Search for the cell housing the specified text and yield its (X, Y) center coordinate. 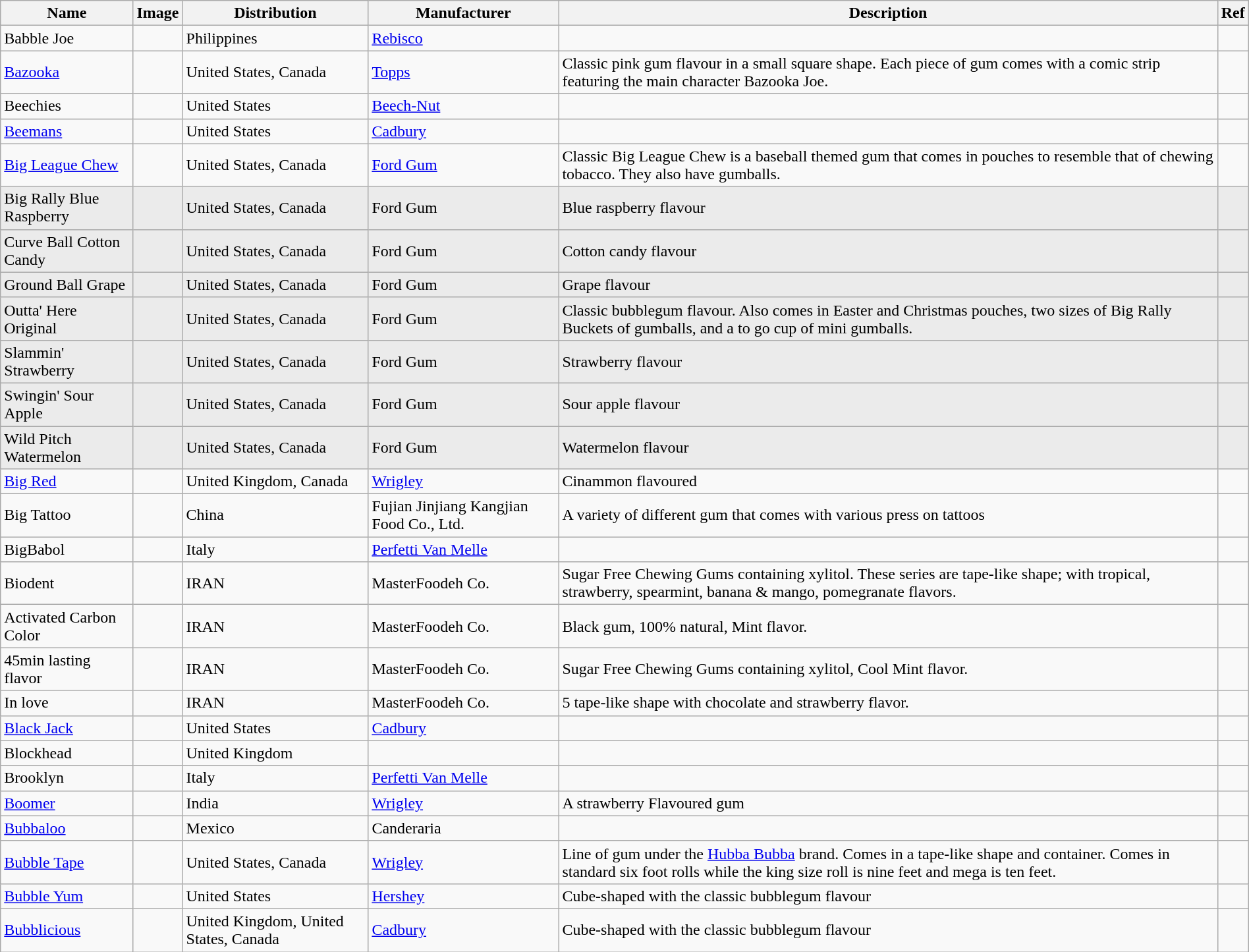
Curve Ball Cotton Candy (67, 250)
Big League Chew (67, 165)
Canderaria (464, 828)
Bubble Tape (67, 862)
Activated Carbon Color (67, 626)
Big Red (67, 482)
5 tape-like shape with chocolate and strawberry flavor. (888, 703)
Big Tattoo (67, 515)
A strawberry Flavoured gum (888, 803)
45min lasting flavor (67, 669)
Sugar Free Chewing Gums containing xylitol, Cool Mint flavor. (888, 669)
Distribution (275, 13)
Slammin' Strawberry (67, 361)
Swingin' Sour Apple (67, 405)
Wild Pitch Watermelon (67, 447)
Black gum, 100% natural, Mint flavor. (888, 626)
Babble Joe (67, 38)
BigBabol (67, 549)
Blue raspberry flavour (888, 208)
Brooklyn (67, 778)
Hershey (464, 896)
Bubbaloo (67, 828)
United Kingdom, United States, Canada (275, 930)
Classic bubblegum flavour. Also comes in Easter and Christmas pouches, two sizes of Big Rally Buckets of gumballs, and a to go cup of mini gumballs. (888, 319)
Sour apple flavour (888, 405)
Description (888, 13)
Fujian Jinjiang Kangjian Food Co., Ltd. (464, 515)
Bubble Yum (67, 896)
Beemans (67, 131)
Bazooka (67, 72)
Cinammon flavoured (888, 482)
United Kingdom (275, 753)
Manufacturer (464, 13)
United Kingdom, Canada (275, 482)
Mexico (275, 828)
Beech-Nut (464, 106)
Philippines (275, 38)
Biodent (67, 584)
Watermelon flavour (888, 447)
A variety of different gum that comes with various press on tattoos (888, 515)
Classic Big League Chew is a baseball themed gum that comes in pouches to resemble that of chewing tobacco. They also have gumballs. (888, 165)
Strawberry flavour (888, 361)
Classic pink gum flavour in a small square shape. Each piece of gum comes with a comic strip featuring the main character Bazooka Joe. (888, 72)
Image (158, 13)
Black Jack (67, 728)
Blockhead (67, 753)
Big Rally Blue Raspberry (67, 208)
Bubblicious (67, 930)
China (275, 515)
Cotton candy flavour (888, 250)
Beechies (67, 106)
Name (67, 13)
In love (67, 703)
Ground Ball Grape (67, 285)
Ref (1233, 13)
Topps (464, 72)
India (275, 803)
Boomer (67, 803)
Rebisco (464, 38)
Outta' Here Original (67, 319)
Grape flavour (888, 285)
